Detect which cell encompasses the target text, then output its (x, y) center coordinate. 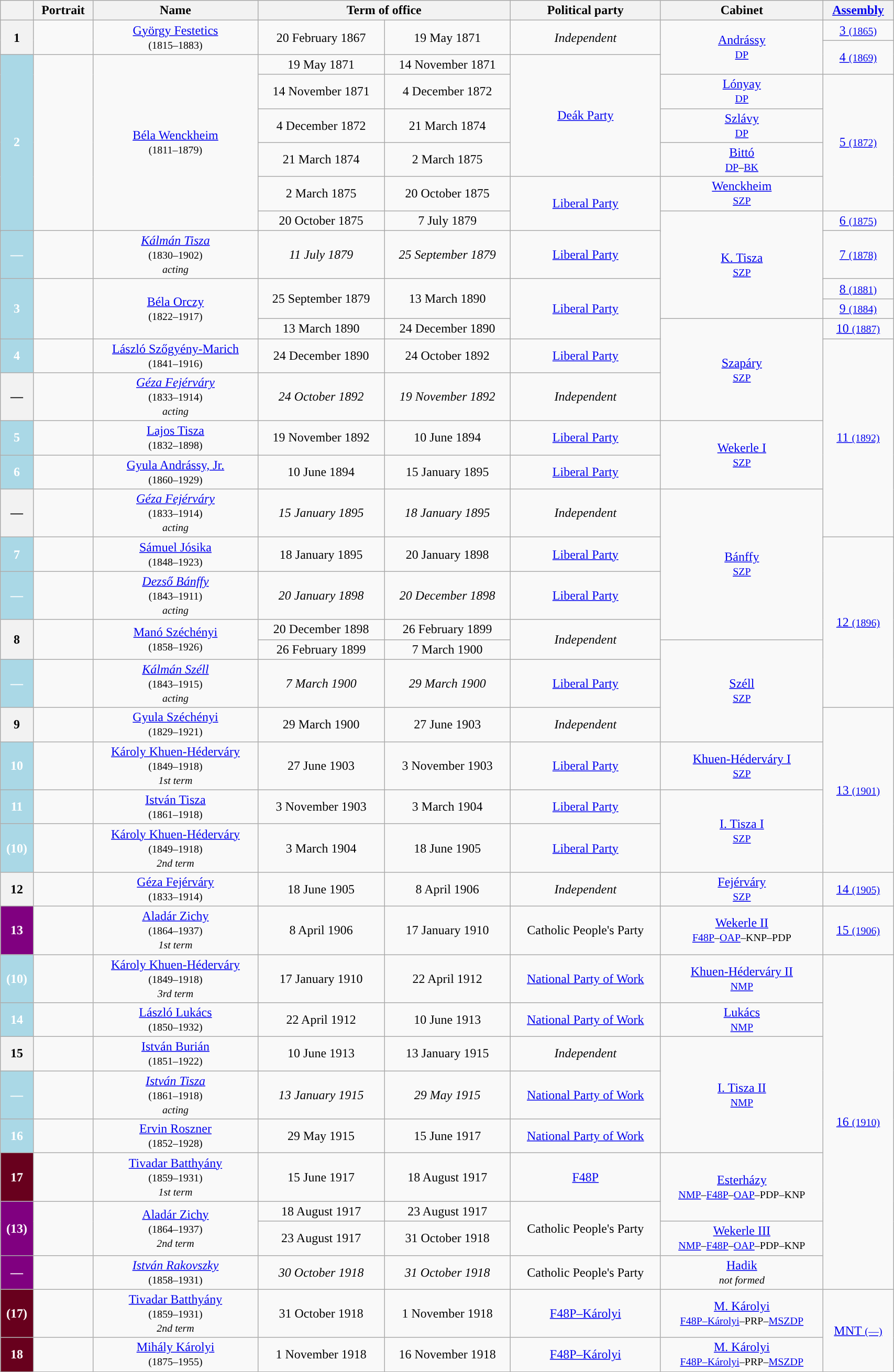
Lajos Tisza(1832–1898) (175, 438)
9 (17, 725)
Wekerle ISZP (742, 455)
Aladár Zichy(1864–1937)2nd term (175, 1229)
14 (17, 1020)
I. Tisza IINMP (742, 1095)
17 (17, 1177)
3 (1865) (858, 30)
Hadiknot formed (742, 1273)
16 (1910) (858, 1122)
Ervin Roszner(1852–1928) (175, 1136)
Géza Fejérváry(1833–1914) (175, 889)
11 (17, 806)
11 (1892) (858, 438)
1 (17, 38)
Gyula Andrássy, Jr.(1860–1929) (175, 472)
BittóDP–BK (742, 159)
2 (17, 142)
K. TiszaSZP (742, 264)
7 (1878) (858, 255)
(13) (17, 1229)
Mihály Károlyi(1875–1955) (175, 1354)
Term of office (384, 10)
EsterházyNMP–F48P–OAP–PDP–KNP (742, 1187)
Gyula Széchényi(1829–1921) (175, 725)
20 February 1867 (321, 38)
Assembly (858, 10)
Tivadar Batthyány(1859–1931)2nd term (175, 1313)
7 July 1879 (447, 220)
István Tisza(1861–1918) (175, 806)
Khuen-Héderváry ISZP (742, 766)
Name (175, 10)
Károly Khuen-Héderváry(1849–1918)3rd term (175, 978)
László Lukács(1850–1932) (175, 1020)
8 (1881) (858, 289)
BánffySZP (742, 565)
Cabinet (742, 10)
Kálmán Tisza(1830–1902)acting (175, 255)
Khuen-Héderváry IINMP (742, 978)
SzapárySZP (742, 370)
9 (1884) (858, 308)
Aladár Zichy(1864–1937)1st term (175, 930)
3 (17, 308)
30 October 1918 (321, 1273)
István Tisza(1861–1918)acting (175, 1095)
(17) (17, 1313)
Wekerle IIINMP–F48P–OAP–PDP–KNP (742, 1238)
AndrássyDP (742, 47)
I. Tisza ISZP (742, 831)
SzlávyDP (742, 126)
Károly Khuen-Héderváry(1849–1918)2nd term (175, 848)
F48P (586, 1177)
FejérvárySZP (742, 889)
18 (17, 1354)
Political party (586, 10)
4 (17, 355)
4 (1869) (858, 58)
MNT (—) (858, 1330)
WenckheimSZP (742, 194)
8 (17, 639)
5 (17, 438)
13 (17, 930)
Portrait (63, 10)
Manó Széchényi(1858–1926) (175, 639)
LukácsNMP (742, 1020)
10 (1887) (858, 328)
Kálmán Széll(1843–1915)acting (175, 683)
16 November 1918 (447, 1354)
Béla Orczy(1822–1917) (175, 308)
16 (17, 1136)
5 (1872) (858, 142)
10 (17, 766)
11 July 1879 (321, 255)
György Festetics(1815–1883) (175, 38)
15 (17, 1054)
Károly Khuen-Héderváry(1849–1918)1st term (175, 766)
12 (1896) (858, 622)
István Burián(1851–1922) (175, 1054)
István Rakovszky(1858–1931) (175, 1273)
12 (17, 889)
Béla Wenckheim(1811–1879) (175, 142)
7 (17, 554)
SzéllSZP (742, 690)
6 (1875) (858, 220)
László Szőgyény-Marich(1841–1916) (175, 355)
Sámuel Jósika(1848–1923) (175, 554)
Wekerle IIF48P–OAP–KNP–PDP (742, 930)
13 (1901) (858, 790)
Deák Party (586, 115)
14 (1905) (858, 889)
15 (1906) (858, 930)
LónyayDP (742, 91)
Tivadar Batthyány(1859–1931)1st term (175, 1177)
Dezső Bánffy(1843–1911)acting (175, 595)
6 (17, 472)
